Return the (x, y) coordinate for the center point of the cell that contains the specified text.  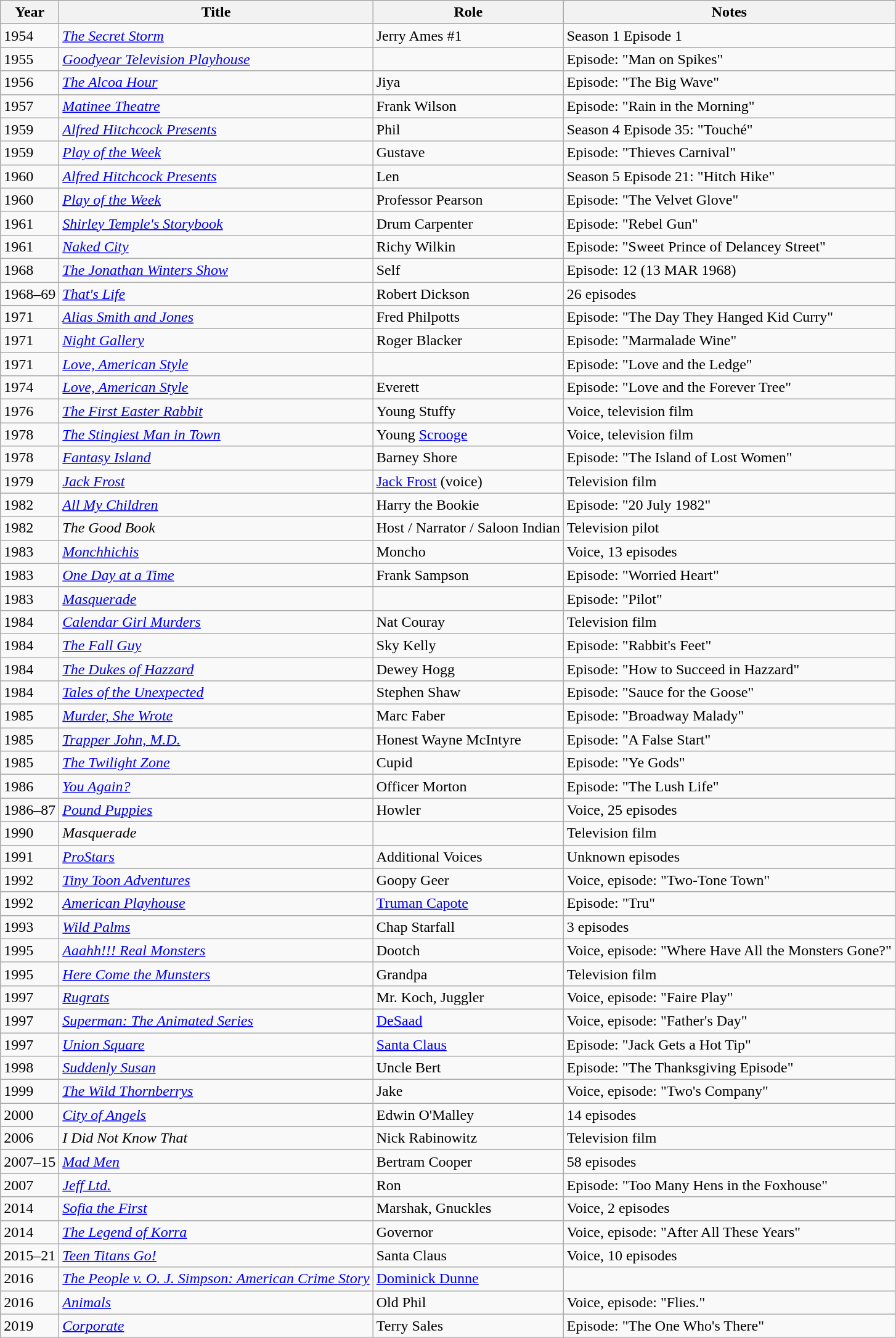
The Wild Thornberrys (216, 1091)
Fred Philpotts (468, 317)
Voice, episode: "Where Have All the Monsters Gone?" (729, 950)
The Jonathan Winters Show (216, 270)
Stephen Shaw (468, 693)
Howler (468, 810)
Corporate (216, 1326)
Grandpa (468, 974)
The People v. O. J. Simpson: American Crime Story (216, 1279)
2006 (30, 1138)
Ron (468, 1185)
1956 (30, 83)
Phil (468, 129)
I Did Not Know That (216, 1138)
Jerry Ames #1 (468, 36)
Chap Starfall (468, 927)
The Alcoa Hour (216, 83)
Episode: "How to Succeed in Hazzard" (729, 669)
Marshak, Gnuckles (468, 1209)
2019 (30, 1326)
Episode: "Rabbit's Feet" (729, 645)
Young Stuffy (468, 411)
Voice, episode: "Two's Company" (729, 1091)
Barney Shore (468, 458)
Uncle Bert (468, 1068)
Sky Kelly (468, 645)
Additional Voices (468, 857)
Jeff Ltd. (216, 1185)
Young Scrooge (468, 434)
3 episodes (729, 927)
2007–15 (30, 1162)
Role (468, 12)
1986 (30, 786)
Moncho (468, 552)
Animals (216, 1302)
Officer Morton (468, 786)
Voice, 10 episodes (729, 1255)
1957 (30, 106)
Honest Wayne McIntyre (468, 740)
Episode: "Rain in the Morning" (729, 106)
Goopy Geer (468, 880)
1979 (30, 481)
DeSaad (468, 1021)
1998 (30, 1068)
Suddenly Susan (216, 1068)
Jake (468, 1091)
Truman Capote (468, 904)
Frank Sampson (468, 575)
Voice, episode: "After All These Years" (729, 1232)
Matinee Theatre (216, 106)
2015–21 (30, 1255)
Richy Wilkin (468, 247)
Self (468, 270)
Episode: "Man on Spikes" (729, 59)
Episode: "20 July 1982" (729, 505)
Voice, 2 episodes (729, 1209)
1990 (30, 833)
Terry Sales (468, 1326)
Voice, episode: "Flies." (729, 1302)
The Dukes of Hazzard (216, 669)
Wild Palms (216, 927)
Marc Faber (468, 716)
Alias Smith and Jones (216, 317)
Voice, 13 episodes (729, 552)
Nat Couray (468, 622)
Voice, 25 episodes (729, 810)
Superman: The Animated Series (216, 1021)
Unknown episodes (729, 857)
Episode: "Rebel Gun" (729, 223)
All My Children (216, 505)
The Secret Storm (216, 36)
Episode: "Pilot" (729, 598)
Gustave (468, 153)
City of Angels (216, 1115)
Host / Narrator / Saloon Indian (468, 528)
Episode: "Jack Gets a Hot Tip" (729, 1045)
That's Life (216, 294)
58 episodes (729, 1162)
Fantasy Island (216, 458)
1974 (30, 388)
Voice, episode: "Faire Play" (729, 997)
Harry the Bookie (468, 505)
Dominick Dunne (468, 1279)
Voice, episode: "Father's Day" (729, 1021)
Murder, She Wrote (216, 716)
Trapper John, M.D. (216, 740)
1968–69 (30, 294)
Professor Pearson (468, 200)
1986–87 (30, 810)
Episode: 12 (13 MAR 1968) (729, 270)
Tiny Toon Adventures (216, 880)
1991 (30, 857)
Everett (468, 388)
26 episodes (729, 294)
Edwin O'Malley (468, 1115)
The Good Book (216, 528)
Naked City (216, 247)
Season 5 Episode 21: "Hitch Hike" (729, 176)
The First Easter Rabbit (216, 411)
Episode: "Sweet Prince of Delancey Street" (729, 247)
Old Phil (468, 1302)
Episode: "The Day They Hanged Kid Curry" (729, 317)
Roger Blacker (468, 341)
1999 (30, 1091)
Episode: "Love and the Ledge" (729, 364)
The Stingiest Man in Town (216, 434)
Voice, episode: "Two-Tone Town" (729, 880)
Jiya (468, 83)
Episode: "Broadway Malady" (729, 716)
ProStars (216, 857)
Episode: "The Big Wave" (729, 83)
Rugrats (216, 997)
Cupid (468, 763)
Episode: "The Lush Life" (729, 786)
Monchhichis (216, 552)
Sofia the First (216, 1209)
Episode: "Thieves Carnival" (729, 153)
Episode: "Worried Heart" (729, 575)
1976 (30, 411)
Episode: "Love and the Forever Tree" (729, 388)
Season 1 Episode 1 (729, 36)
Episode: "Too Many Hens in the Foxhouse" (729, 1185)
Episode: "The Island of Lost Women" (729, 458)
Episode: "The Velvet Glove" (729, 200)
Teen Titans Go! (216, 1255)
Goodyear Television Playhouse (216, 59)
Aaahh!!! Real Monsters (216, 950)
You Again? (216, 786)
Drum Carpenter (468, 223)
Episode: "Marmalade Wine" (729, 341)
1968 (30, 270)
The Twilight Zone (216, 763)
14 episodes (729, 1115)
One Day at a Time (216, 575)
Calendar Girl Murders (216, 622)
Episode: "Tru" (729, 904)
1993 (30, 927)
The Legend of Korra (216, 1232)
Episode: "Ye Gods" (729, 763)
Notes (729, 12)
The Fall Guy (216, 645)
American Playhouse (216, 904)
2007 (30, 1185)
Mr. Koch, Juggler (468, 997)
Shirley Temple's Storybook (216, 223)
Jack Frost (216, 481)
Nick Rabinowitz (468, 1138)
Here Come the Munsters (216, 974)
Episode: "The One Who's There" (729, 1326)
2000 (30, 1115)
1955 (30, 59)
Title (216, 12)
Jack Frost (voice) (468, 481)
Pound Puppies (216, 810)
Governor (468, 1232)
Mad Men (216, 1162)
Frank Wilson (468, 106)
Season 4 Episode 35: "Touché" (729, 129)
Robert Dickson (468, 294)
Tales of the Unexpected (216, 693)
Year (30, 12)
1954 (30, 36)
Episode: "The Thanksgiving Episode" (729, 1068)
Bertram Cooper (468, 1162)
Episode: "Sauce for the Goose" (729, 693)
Union Square (216, 1045)
Dootch (468, 950)
Len (468, 176)
Television pilot (729, 528)
Dewey Hogg (468, 669)
Night Gallery (216, 341)
Episode: "A False Start" (729, 740)
